Find where the given text appears and provide that cell's center as [X, Y] coordinate. 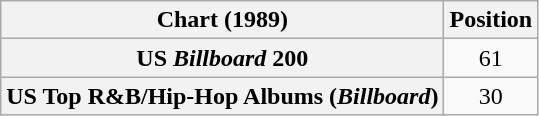
Position [491, 20]
30 [491, 96]
Chart (1989) [222, 20]
US Top R&B/Hip-Hop Albums (Billboard) [222, 96]
US Billboard 200 [222, 58]
61 [491, 58]
